Output the (x, y) coordinate of the center of the cell containing the given text.  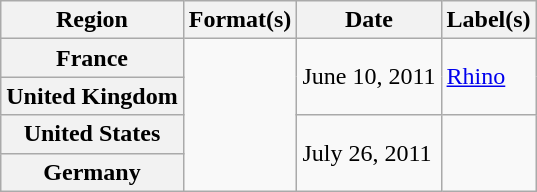
Region (92, 20)
United Kingdom (92, 96)
Rhino (488, 77)
Germany (92, 172)
Format(s) (240, 20)
July 26, 2011 (369, 153)
Label(s) (488, 20)
France (92, 58)
United States (92, 134)
June 10, 2011 (369, 77)
Date (369, 20)
